Return the [X, Y] coordinate for the center point of the cell that contains the specified text.  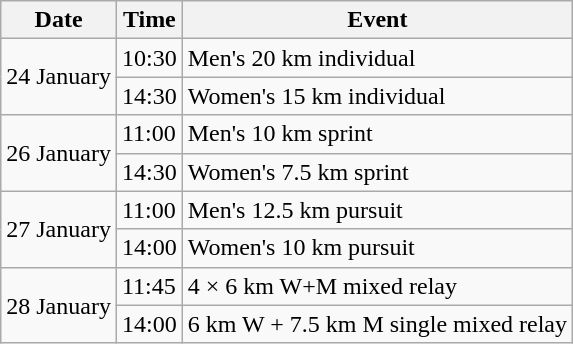
Men's 20 km individual [377, 58]
24 January [59, 77]
Women's 7.5 km sprint [377, 172]
Men's 12.5 km pursuit [377, 210]
Women's 15 km individual [377, 96]
Women's 10 km pursuit [377, 248]
Men's 10 km sprint [377, 134]
Time [149, 20]
6 km W + 7.5 km M single mixed relay [377, 324]
Event [377, 20]
28 January [59, 305]
26 January [59, 153]
11:45 [149, 286]
10:30 [149, 58]
4 × 6 km W+M mixed relay [377, 286]
27 January [59, 229]
Date [59, 20]
